Provide the [X, Y] coordinate of the cell's center where the given text is located.  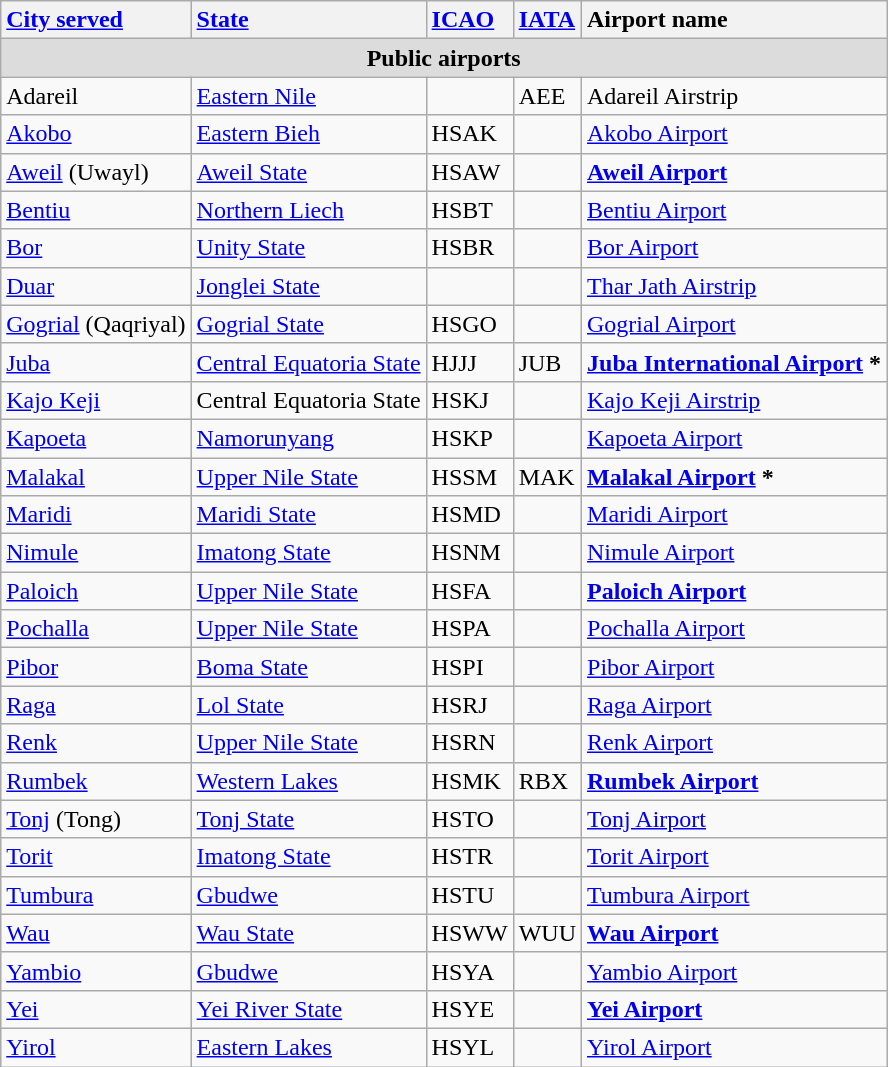
Adareil [96, 96]
Juba International Airport * [734, 362]
Yambio [96, 971]
HSTO [470, 819]
Tonj Airport [734, 819]
HSMK [470, 781]
HSBT [470, 210]
Gogrial Airport [734, 324]
HSWW [470, 933]
Western Lakes [308, 781]
Yei Airport [734, 1009]
Kapoeta Airport [734, 438]
Jonglei State [308, 286]
IATA [547, 20]
Tonj State [308, 819]
Juba [96, 362]
HSNM [470, 553]
MAK [547, 477]
Eastern Nile [308, 96]
Aweil Airport [734, 172]
Public airports [444, 58]
HSBR [470, 248]
Gogrial (Qaqriyal) [96, 324]
Rumbek Airport [734, 781]
HSAW [470, 172]
Paloich [96, 591]
Thar Jath Airstrip [734, 286]
WUU [547, 933]
Pibor Airport [734, 667]
Tumbura Airport [734, 895]
Akobo [96, 134]
Gogrial State [308, 324]
Wau [96, 933]
Maridi Airport [734, 515]
Yirol [96, 1047]
Duar [96, 286]
Torit [96, 857]
Lol State [308, 705]
Yirol Airport [734, 1047]
Unity State [308, 248]
State [308, 20]
Kapoeta [96, 438]
HSYE [470, 1009]
Raga [96, 705]
Pochalla Airport [734, 629]
Nimule Airport [734, 553]
Bentiu Airport [734, 210]
HSPA [470, 629]
Yei River State [308, 1009]
Nimule [96, 553]
Tonj (Tong) [96, 819]
Aweil (Uwayl) [96, 172]
Maridi State [308, 515]
Raga Airport [734, 705]
Kajo Keji Airstrip [734, 400]
HSRJ [470, 705]
Pochalla [96, 629]
JUB [547, 362]
Airport name [734, 20]
Wau Airport [734, 933]
Paloich Airport [734, 591]
Wau State [308, 933]
Eastern Bieh [308, 134]
HSTR [470, 857]
HSMD [470, 515]
HSGO [470, 324]
Maridi [96, 515]
Bentiu [96, 210]
Kajo Keji [96, 400]
HJJJ [470, 362]
HSYA [470, 971]
Adareil Airstrip [734, 96]
Eastern Lakes [308, 1047]
HSRN [470, 743]
HSAK [470, 134]
Northern Liech [308, 210]
Renk [96, 743]
RBX [547, 781]
Namorunyang [308, 438]
Bor [96, 248]
HSYL [470, 1047]
HSKJ [470, 400]
HSFA [470, 591]
AEE [547, 96]
Torit Airport [734, 857]
Rumbek [96, 781]
City served [96, 20]
HSKP [470, 438]
Bor Airport [734, 248]
Malakal Airport * [734, 477]
HSPI [470, 667]
Yambio Airport [734, 971]
Tumbura [96, 895]
Malakal [96, 477]
Boma State [308, 667]
HSSM [470, 477]
Renk Airport [734, 743]
Yei [96, 1009]
HSTU [470, 895]
Pibor [96, 667]
Akobo Airport [734, 134]
Aweil State [308, 172]
ICAO [470, 20]
